For the text-containing cell, return its midpoint in [X, Y] coordinate format. 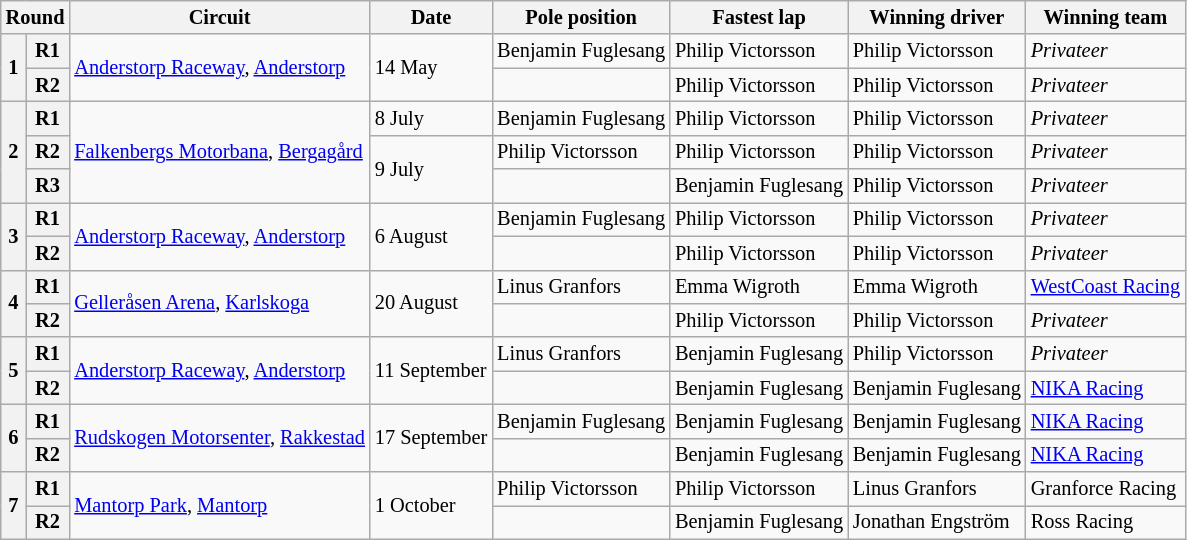
6 August [431, 236]
Winning driver [937, 17]
Ross Racing [1106, 522]
Winning team [1106, 17]
8 July [431, 118]
Mantorp Park, Mantorp [220, 506]
5 [14, 370]
R3 [48, 186]
9 July [431, 168]
Granforce Racing [1106, 489]
11 September [431, 370]
17 September [431, 438]
Pole position [581, 17]
2 [14, 152]
Round [36, 17]
3 [14, 236]
20 August [431, 304]
14 May [431, 68]
Fastest lap [759, 17]
Circuit [220, 17]
Falkenbergs Motorbana, Bergagård [220, 152]
1 October [431, 506]
Jonathan Engström [937, 522]
Date [431, 17]
6 [14, 438]
WestCoast Racing [1106, 287]
Rudskogen Motorsenter, Rakkestad [220, 438]
Gelleråsen Arena, Karlskoga [220, 304]
1 [14, 68]
4 [14, 304]
7 [14, 506]
